Locate the cell with the specified text and output its (x, y) center coordinate. 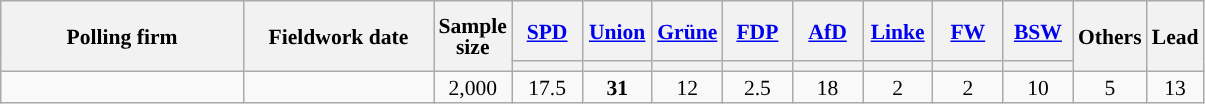
BSW (1038, 31)
2,000 (473, 86)
Samplesize (473, 36)
2.5 (757, 86)
17.5 (547, 86)
31 (617, 86)
FDP (757, 31)
AfD (827, 31)
Lead (1176, 36)
Others (1110, 36)
12 (687, 86)
5 (1110, 86)
FW (968, 31)
10 (1038, 86)
Union (617, 31)
Polling firm (122, 36)
SPD (547, 31)
Linke (898, 31)
18 (827, 86)
Fieldwork date (338, 36)
Grüne (687, 31)
13 (1176, 86)
